Provide the (x, y) coordinate of the cell's center where the given text is located.  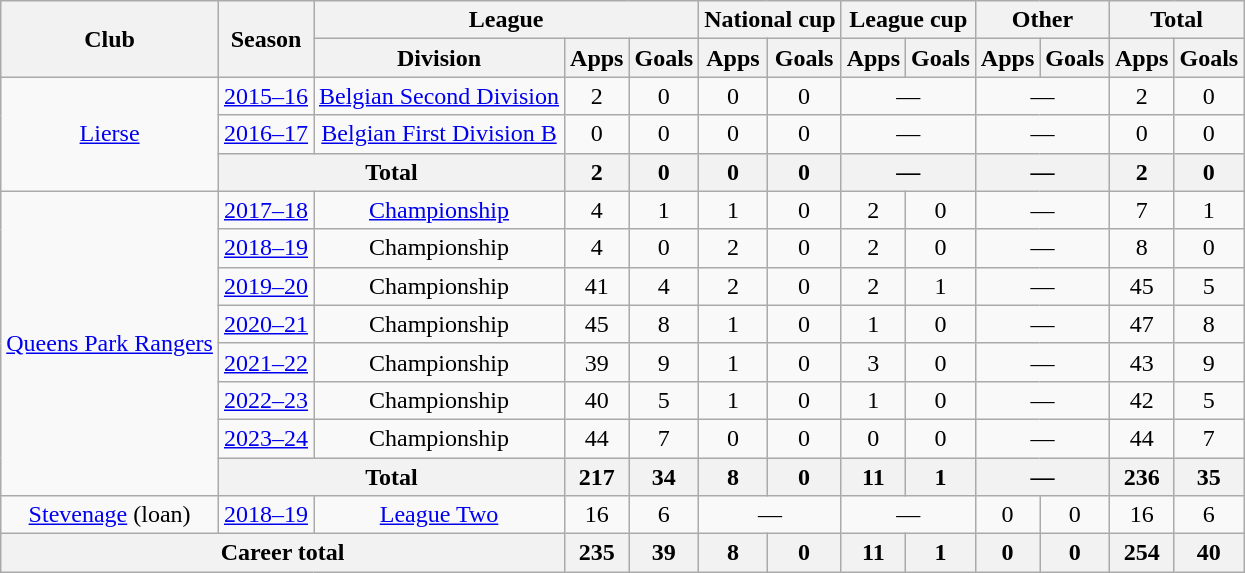
Belgian Second Division (440, 96)
47 (1142, 324)
National cup (770, 20)
Other (1042, 20)
2015–16 (266, 96)
2022–23 (266, 400)
217 (597, 477)
236 (1142, 477)
League cup (908, 20)
34 (664, 477)
League Two (440, 515)
Season (266, 39)
2016–17 (266, 134)
43 (1142, 362)
35 (1209, 477)
2019–20 (266, 286)
Queens Park Rangers (110, 343)
Division (440, 58)
235 (597, 553)
Lierse (110, 134)
League (506, 20)
Club (110, 39)
2023–24 (266, 438)
254 (1142, 553)
2021–22 (266, 362)
3 (873, 362)
2020–21 (266, 324)
Stevenage (loan) (110, 515)
Career total (283, 553)
42 (1142, 400)
Belgian First Division B (440, 134)
2017–18 (266, 210)
41 (597, 286)
